Extract the (X, Y) coordinate from the center of the cell holding the provided text.  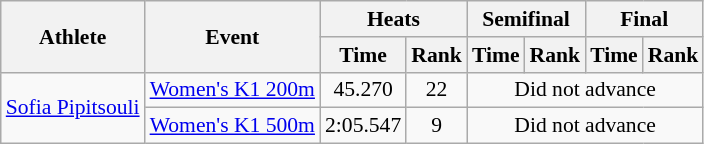
Women's K1 200m (232, 90)
Women's K1 500m (232, 126)
22 (436, 90)
Heats (394, 19)
45.270 (363, 90)
Event (232, 36)
9 (436, 126)
Sofia Pipitsouli (73, 108)
2:05.547 (363, 126)
Semifinal (526, 19)
Athlete (73, 36)
Final (644, 19)
